Return the (x, y) coordinate for the center point of the cell that contains the specified text.  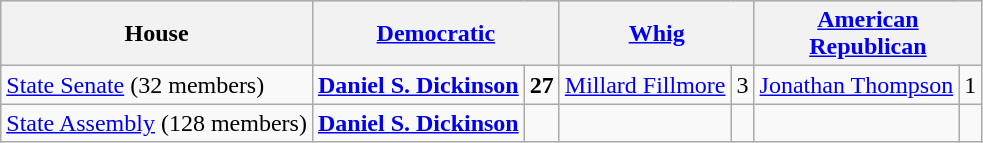
Democratic (436, 34)
AmericanRepublican (868, 34)
Whig (656, 34)
State Senate (32 members) (157, 85)
Jonathan Thompson (856, 85)
1 (970, 85)
27 (542, 85)
State Assembly (128 members) (157, 123)
3 (742, 85)
Millard Fillmore (645, 85)
House (157, 34)
